Identify which cell holds the provided text, then report its [X, Y] central coordinate. 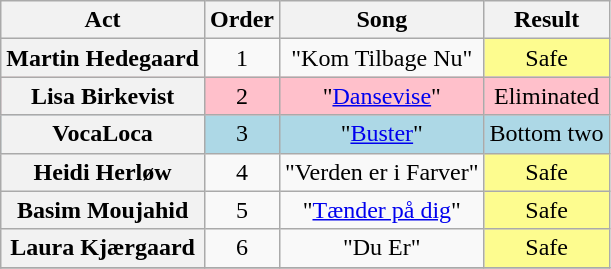
3 [242, 134]
Result [546, 20]
Heidi Herløw [103, 172]
5 [242, 210]
Basim Moujahid [103, 210]
6 [242, 248]
Order [242, 20]
Song [382, 20]
Lisa Birkevist [103, 96]
"Buster" [382, 134]
Eliminated [546, 96]
"Du Er" [382, 248]
4 [242, 172]
VocaLoca [103, 134]
"Verden er i Farver" [382, 172]
Bottom two [546, 134]
Laura Kjærgaard [103, 248]
"Dansevise" [382, 96]
"Tænder på dig" [382, 210]
1 [242, 58]
"Kom Tilbage Nu" [382, 58]
Act [103, 20]
Martin Hedegaard [103, 58]
2 [242, 96]
